Detect which cell encompasses the target text, then output its (X, Y) center coordinate. 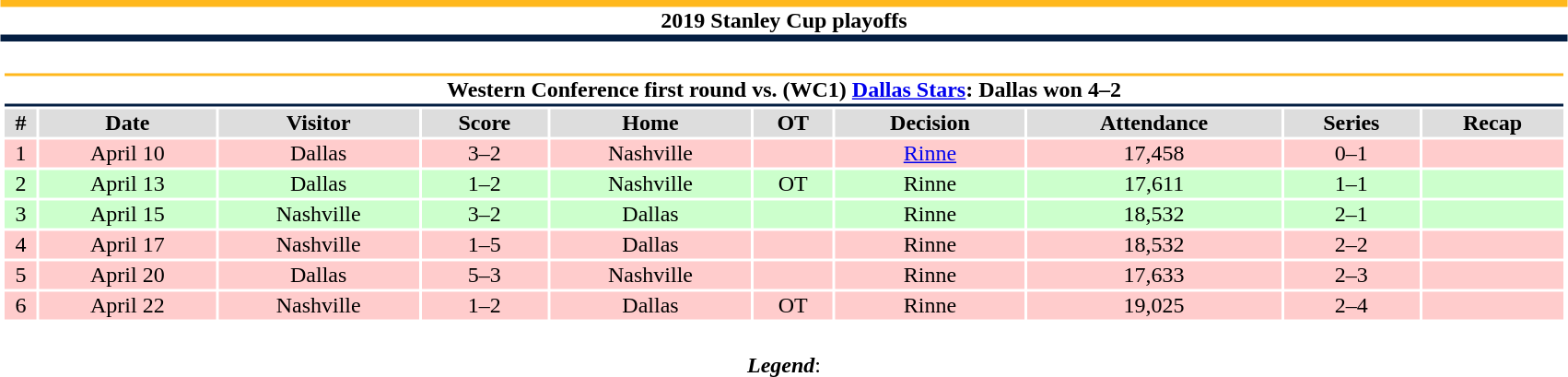
5 (20, 276)
Home (650, 123)
0–1 (1351, 154)
Decision (930, 123)
# (20, 123)
6 (20, 305)
Recap (1492, 123)
Attendance (1153, 123)
1–1 (1351, 183)
4 (20, 244)
April 17 (127, 244)
17,458 (1153, 154)
April 13 (127, 183)
Western Conference first round vs. (WC1) Dallas Stars: Dallas won 4–2 (783, 90)
1–5 (485, 244)
5–3 (485, 276)
2–4 (1351, 305)
2–3 (1351, 276)
April 10 (127, 154)
2 (20, 183)
17,611 (1153, 183)
3 (20, 215)
Visitor (319, 123)
2–2 (1351, 244)
1 (20, 154)
Date (127, 123)
April 15 (127, 215)
17,633 (1153, 276)
2019 Stanley Cup playoffs (784, 20)
April 20 (127, 276)
19,025 (1153, 305)
Score (485, 123)
Series (1351, 123)
April 22 (127, 305)
2–1 (1351, 215)
